Return the [X, Y] coordinate for the center point of the cell that contains the specified text.  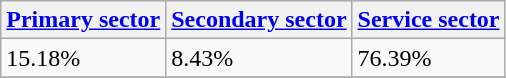
15.18% [84, 58]
76.39% [428, 58]
Service sector [428, 20]
Secondary sector [259, 20]
Primary sector [84, 20]
8.43% [259, 58]
